Determine the (X, Y) coordinate at the center of the cell enclosing the given text.  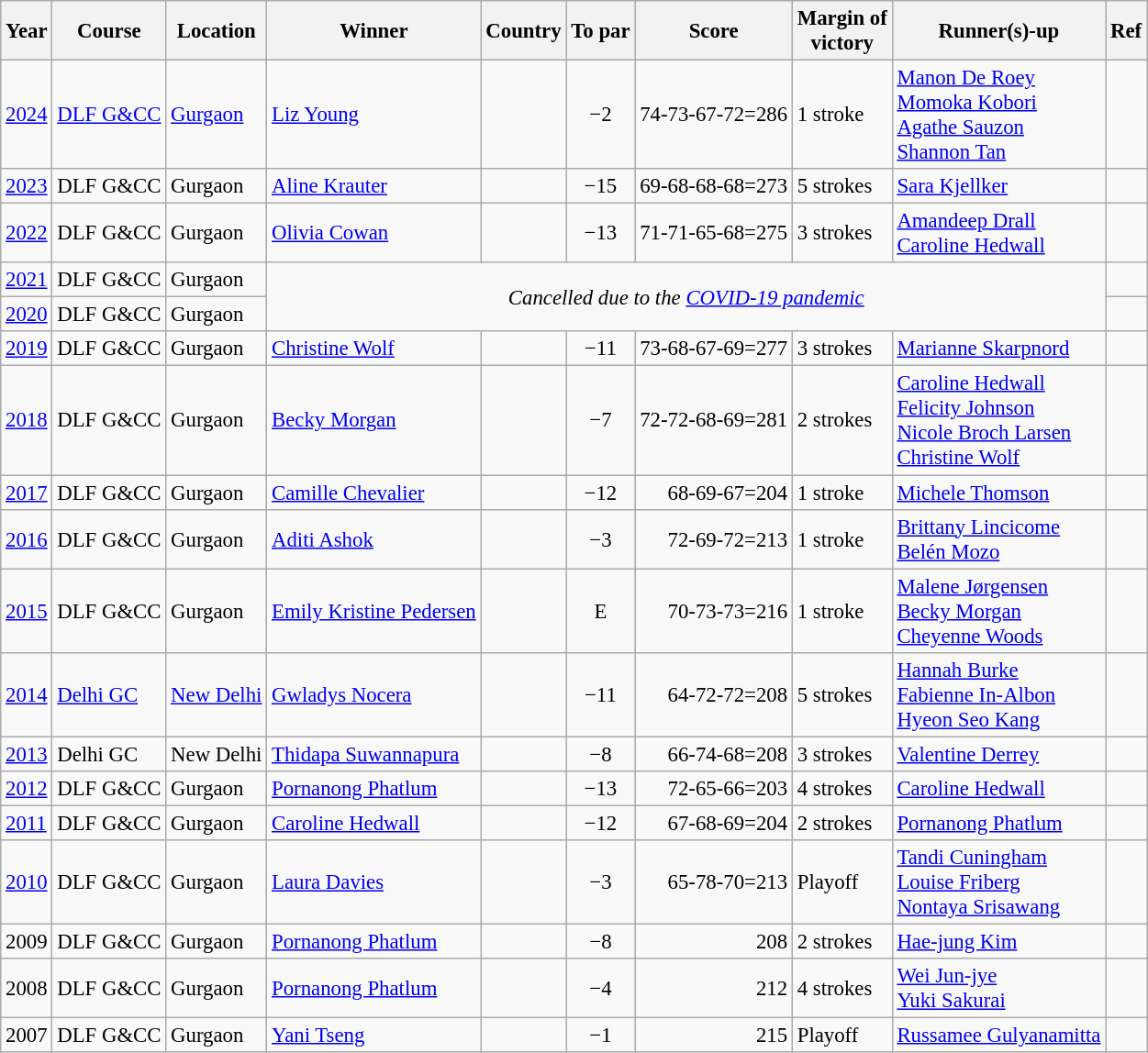
2018 (27, 420)
Winner (374, 31)
Wei Jun-jye Yuki Sakurai (998, 989)
65-78-70=213 (714, 882)
Ref (1127, 31)
To par (600, 31)
2017 (27, 493)
2009 (27, 941)
Caroline Hedwall Felicity Johnson Nicole Broch Larsen Christine Wolf (998, 420)
72-69-72=213 (714, 539)
2020 (27, 315)
Thidapa Suwannapura (374, 754)
Tandi Cuningham Louise Friberg Nontaya Srisawang (998, 882)
2014 (27, 694)
−15 (600, 186)
Score (714, 31)
Russamee Gulyanamitta (998, 1036)
2023 (27, 186)
Manon De Roey Momoka Kobori Agathe Sauzon Shannon Tan (998, 116)
70-73-73=216 (714, 611)
74-73-67-72=286 (714, 116)
Marianne Skarpnord (998, 349)
Laura Davies (374, 882)
66-74-68=208 (714, 754)
Emily Kristine Pedersen (374, 611)
Olivia Cowan (374, 233)
2024 (27, 116)
Country (523, 31)
Christine Wolf (374, 349)
Course (109, 31)
Becky Morgan (374, 420)
2007 (27, 1036)
68-69-67=204 (714, 493)
64-72-72=208 (714, 694)
2016 (27, 539)
E (600, 611)
71-71-65-68=275 (714, 233)
Hannah Burke Fabienne In-Albon Hyeon Seo Kang (998, 694)
2011 (27, 823)
Yani Tseng (374, 1036)
Amandeep Drall Caroline Hedwall (998, 233)
Aline Krauter (374, 186)
208 (714, 941)
Michele Thomson (998, 493)
−1 (600, 1036)
2015 (27, 611)
Location (217, 31)
Valentine Derrey (998, 754)
72-72-68-69=281 (714, 420)
2013 (27, 754)
2022 (27, 233)
Year (27, 31)
2008 (27, 989)
2019 (27, 349)
Cancelled due to the COVID-19 pandemic (686, 297)
2021 (27, 280)
212 (714, 989)
Hae-jung Kim (998, 941)
Liz Young (374, 116)
72-65-66=203 (714, 789)
Malene Jørgensen Becky Morgan Cheyenne Woods (998, 611)
Aditi Ashok (374, 539)
Camille Chevalier (374, 493)
Runner(s)-up (998, 31)
Sara Kjellker (998, 186)
Margin ofvictory (842, 31)
−7 (600, 420)
−2 (600, 116)
Gwladys Nocera (374, 694)
2010 (27, 882)
2012 (27, 789)
215 (714, 1036)
73-68-67-69=277 (714, 349)
−4 (600, 989)
69-68-68-68=273 (714, 186)
Brittany Lincicome Belén Mozo (998, 539)
67-68-69=204 (714, 823)
